Find where the given text appears and provide that cell's center as [x, y] coordinate. 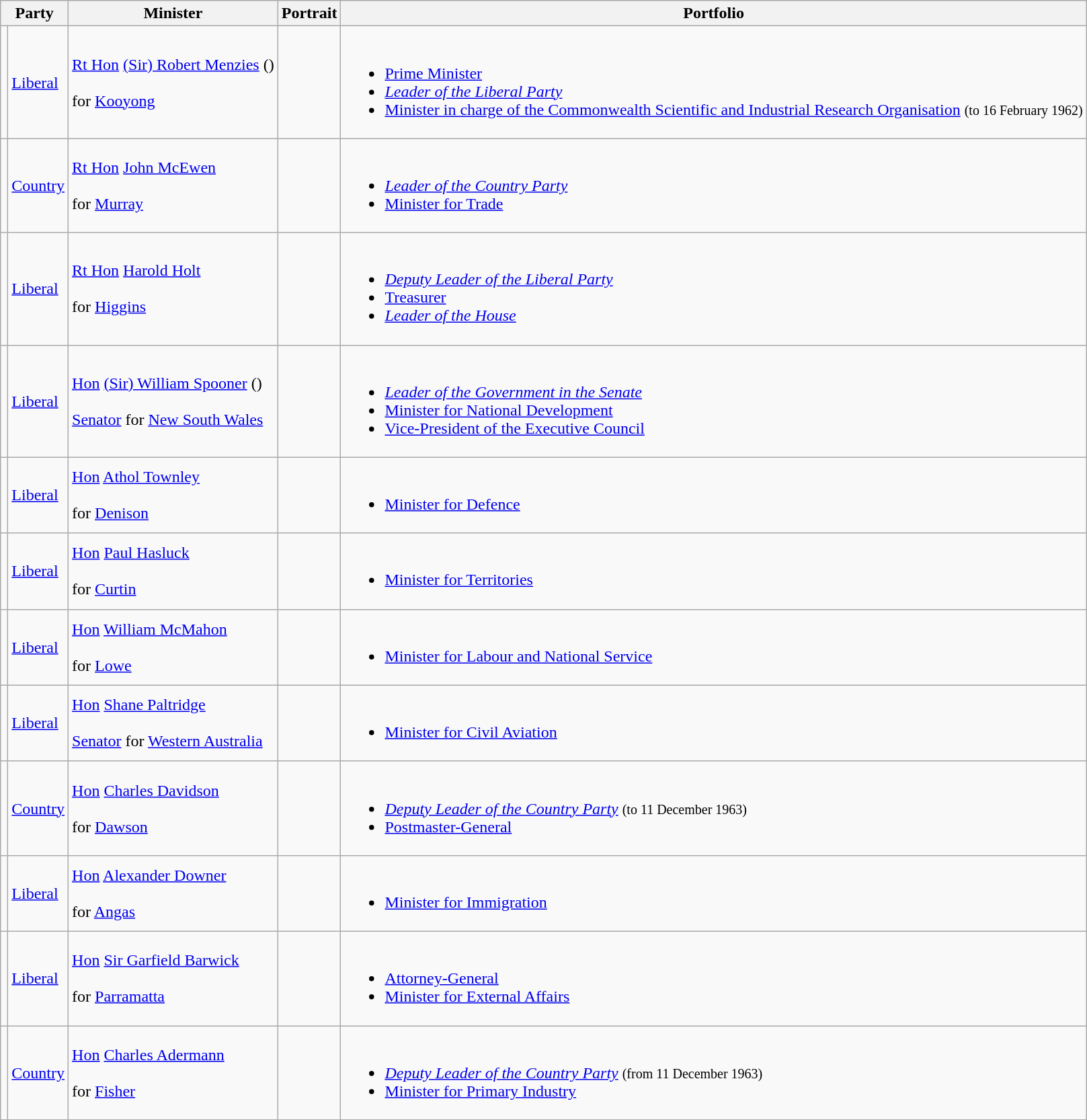
Portrait [309, 13]
Leader of the Country PartyMinister for Trade [714, 186]
Hon Shane Paltridge Senator for Western Australia [173, 723]
Hon William McMahon for Lowe [173, 647]
Deputy Leader of the Liberal PartyTreasurerLeader of the House [714, 289]
Deputy Leader of the Country Party (to 11 December 1963)Postmaster-General [714, 808]
Attorney-GeneralMinister for External Affairs [714, 978]
Rt Hon John McEwen for Murray [173, 186]
Minister for Labour and National Service [714, 647]
Minister [173, 13]
Hon Alexander Downer for Angas [173, 893]
Hon Paul Hasluck for Curtin [173, 571]
Rt Hon (Sir) Robert Menzies () for Kooyong [173, 82]
Rt Hon Harold Holt for Higgins [173, 289]
Hon Sir Garfield Barwick for Parramatta [173, 978]
Minister for Territories [714, 571]
Party [35, 13]
Hon Athol Townley for Denison [173, 495]
Portfolio [714, 13]
Hon Charles Davidson for Dawson [173, 808]
Hon (Sir) William Spooner () Senator for New South Wales [173, 401]
Minister for Civil Aviation [714, 723]
Deputy Leader of the Country Party (from 11 December 1963)Minister for Primary Industry [714, 1073]
Minister for Immigration [714, 893]
Minister for Defence [714, 495]
Leader of the Government in the SenateMinister for National DevelopmentVice-President of the Executive Council [714, 401]
Prime MinisterLeader of the Liberal PartyMinister in charge of the Commonwealth Scientific and Industrial Research Organisation (to 16 February 1962) [714, 82]
Hon Charles Adermann for Fisher [173, 1073]
